For the text-containing cell, return its midpoint in (x, y) coordinate format. 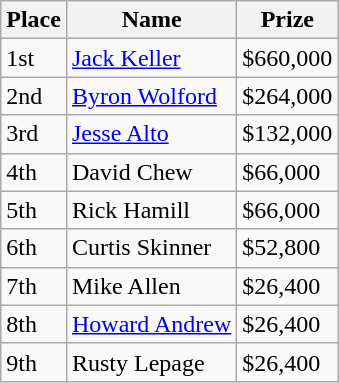
Name (151, 20)
Byron Wolford (151, 96)
Rick Hamill (151, 210)
6th (34, 248)
Rusty Lepage (151, 362)
5th (34, 210)
Curtis Skinner (151, 248)
Place (34, 20)
Prize (288, 20)
$52,800 (288, 248)
2nd (34, 96)
7th (34, 286)
Mike Allen (151, 286)
$264,000 (288, 96)
9th (34, 362)
$132,000 (288, 134)
3rd (34, 134)
Jesse Alto (151, 134)
1st (34, 58)
Jack Keller (151, 58)
Howard Andrew (151, 324)
4th (34, 172)
8th (34, 324)
$660,000 (288, 58)
David Chew (151, 172)
